Extract the [x, y] coordinate from the center of the cell holding the provided text.  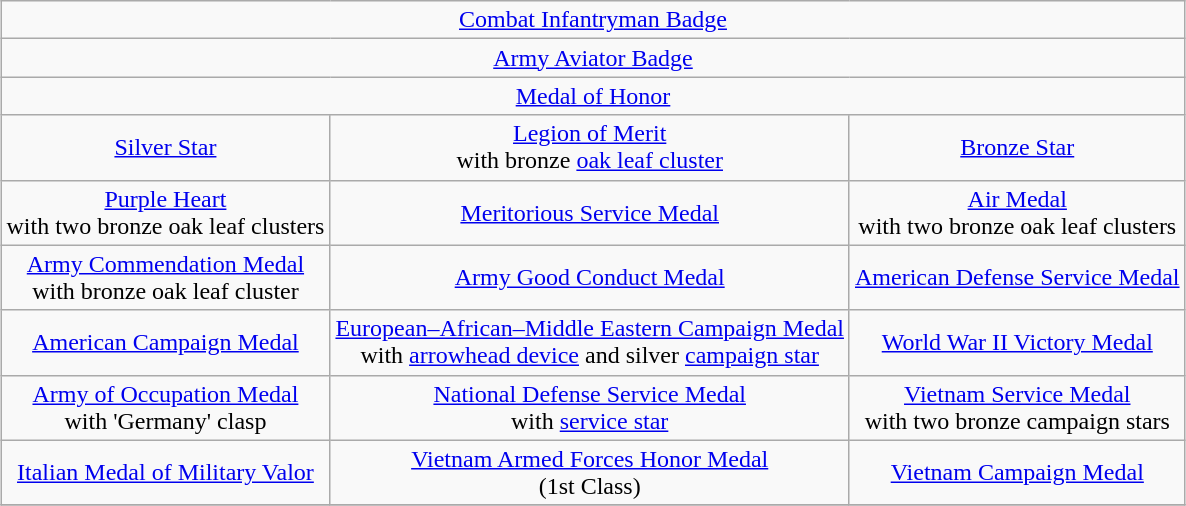
Vietnam Armed Forces Honor Medal(1st Class) [590, 472]
American Defense Service Medal [1017, 278]
Army Commendation Medalwith bronze oak leaf cluster [166, 278]
Italian Medal of Military Valor [166, 472]
Bronze Star [1017, 148]
Meritorious Service Medal [590, 212]
Army of Occupation Medalwith 'Germany' clasp [166, 408]
World War II Victory Medal [1017, 342]
Medal of Honor [593, 96]
Purple Heartwith two bronze oak leaf clusters [166, 212]
Combat Infantryman Badge [593, 20]
National Defense Service Medalwith service star [590, 408]
Army Good Conduct Medal [590, 278]
Air Medalwith two bronze oak leaf clusters [1017, 212]
Vietnam Service Medalwith two bronze campaign stars [1017, 408]
Vietnam Campaign Medal [1017, 472]
Army Aviator Badge [593, 58]
Legion of Meritwith bronze oak leaf cluster [590, 148]
European–African–Middle Eastern Campaign Medalwith arrowhead device and silver campaign star [590, 342]
American Campaign Medal [166, 342]
Silver Star [166, 148]
